Output the (X, Y) coordinate of the center of the cell containing the given text.  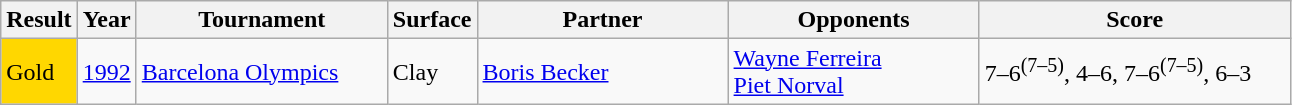
Wayne Ferreira Piet Norval (854, 72)
Partner (602, 20)
Barcelona Olympics (262, 72)
Clay (432, 72)
Year (106, 20)
Gold (39, 72)
Tournament (262, 20)
Boris Becker (602, 72)
Surface (432, 20)
7–6(7–5), 4–6, 7–6(7–5), 6–3 (1134, 72)
Result (39, 20)
1992 (106, 72)
Score (1134, 20)
Opponents (854, 20)
